Find where the given text appears and provide that cell's center as (x, y) coordinate. 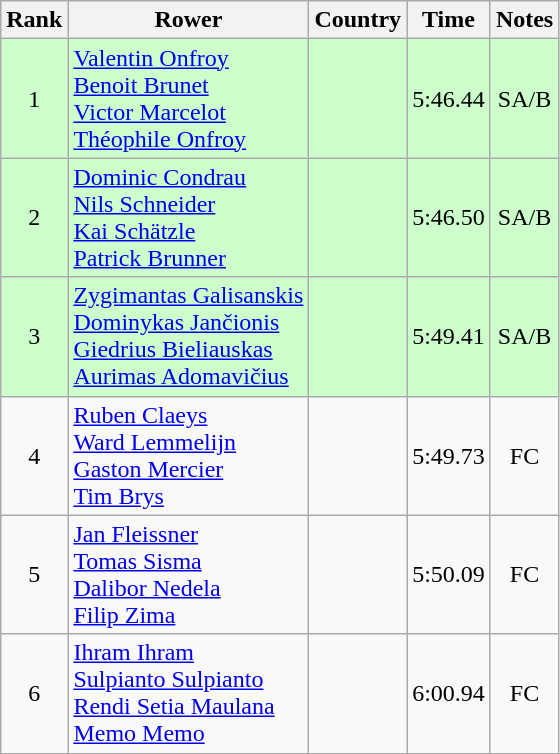
Jan FleissnerTomas SismaDalibor NedelaFilip Zima (188, 574)
2 (34, 218)
Rower (188, 20)
Zygimantas GalisanskisDominykas JančionisGiedrius BieliauskasAurimas Adomavičius (188, 336)
5:50.09 (449, 574)
Dominic CondrauNils SchneiderKai SchätzlePatrick Brunner (188, 218)
5:46.50 (449, 218)
5 (34, 574)
Time (449, 20)
Ihram IhramSulpianto SulpiantoRendi Setia MaulanaMemo Memo (188, 694)
Notes (524, 20)
5:46.44 (449, 98)
6 (34, 694)
6:00.94 (449, 694)
Ruben ClaeysWard LemmelijnGaston MercierTim Brys (188, 456)
Rank (34, 20)
5:49.73 (449, 456)
3 (34, 336)
Valentin OnfroyBenoit BrunetVictor MarcelotThéophile Onfroy (188, 98)
5:49.41 (449, 336)
4 (34, 456)
1 (34, 98)
Country (358, 20)
